Return the (x, y) coordinate for the center point of the cell that contains the specified text.  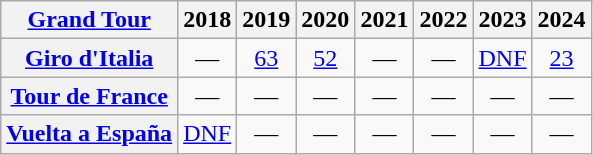
23 (562, 58)
Grand Tour (90, 20)
Giro d'Italia (90, 58)
2018 (208, 20)
2019 (266, 20)
2022 (444, 20)
2020 (326, 20)
52 (326, 58)
2021 (384, 20)
Tour de France (90, 96)
63 (266, 58)
2024 (562, 20)
2023 (502, 20)
Vuelta a España (90, 134)
